Pinpoint the cell where the given text exists, returning its (x, y) midpoint coordinate. 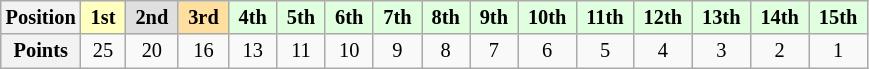
8 (446, 51)
8th (446, 17)
12th (663, 17)
14th (779, 17)
11 (301, 51)
2nd (152, 17)
2 (779, 51)
4 (663, 51)
10th (547, 17)
15th (838, 17)
Points (41, 51)
4th (253, 17)
5th (301, 17)
3rd (203, 17)
6 (547, 51)
Position (41, 17)
20 (152, 51)
1 (838, 51)
13th (721, 17)
5 (604, 51)
10 (349, 51)
1st (104, 17)
7th (397, 17)
6th (349, 17)
9th (494, 17)
9 (397, 51)
13 (253, 51)
3 (721, 51)
11th (604, 17)
25 (104, 51)
7 (494, 51)
16 (203, 51)
